Locate the cell with the specified text and output its (X, Y) center coordinate. 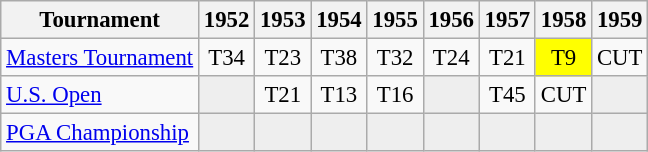
Masters Tournament (100, 58)
T32 (395, 58)
1958 (563, 20)
T16 (395, 95)
Tournament (100, 20)
PGA Championship (100, 133)
T34 (227, 58)
1957 (507, 20)
T38 (339, 58)
T9 (563, 58)
1953 (283, 20)
1955 (395, 20)
1952 (227, 20)
1954 (339, 20)
1959 (620, 20)
T13 (339, 95)
T24 (451, 58)
T45 (507, 95)
U.S. Open (100, 95)
1956 (451, 20)
T23 (283, 58)
